Identify which cell holds the provided text, then report its (X, Y) central coordinate. 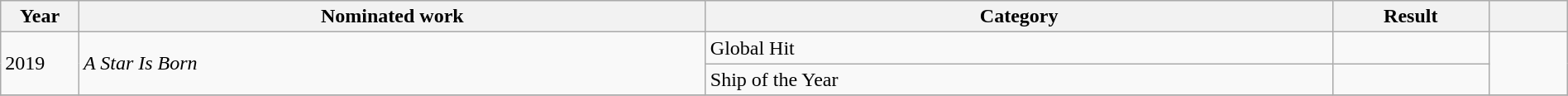
2019 (40, 64)
Year (40, 17)
Category (1019, 17)
Result (1411, 17)
Ship of the Year (1019, 79)
Nominated work (392, 17)
Global Hit (1019, 48)
A Star Is Born (392, 64)
